Extract the [x, y] coordinate from the center of the cell holding the provided text.  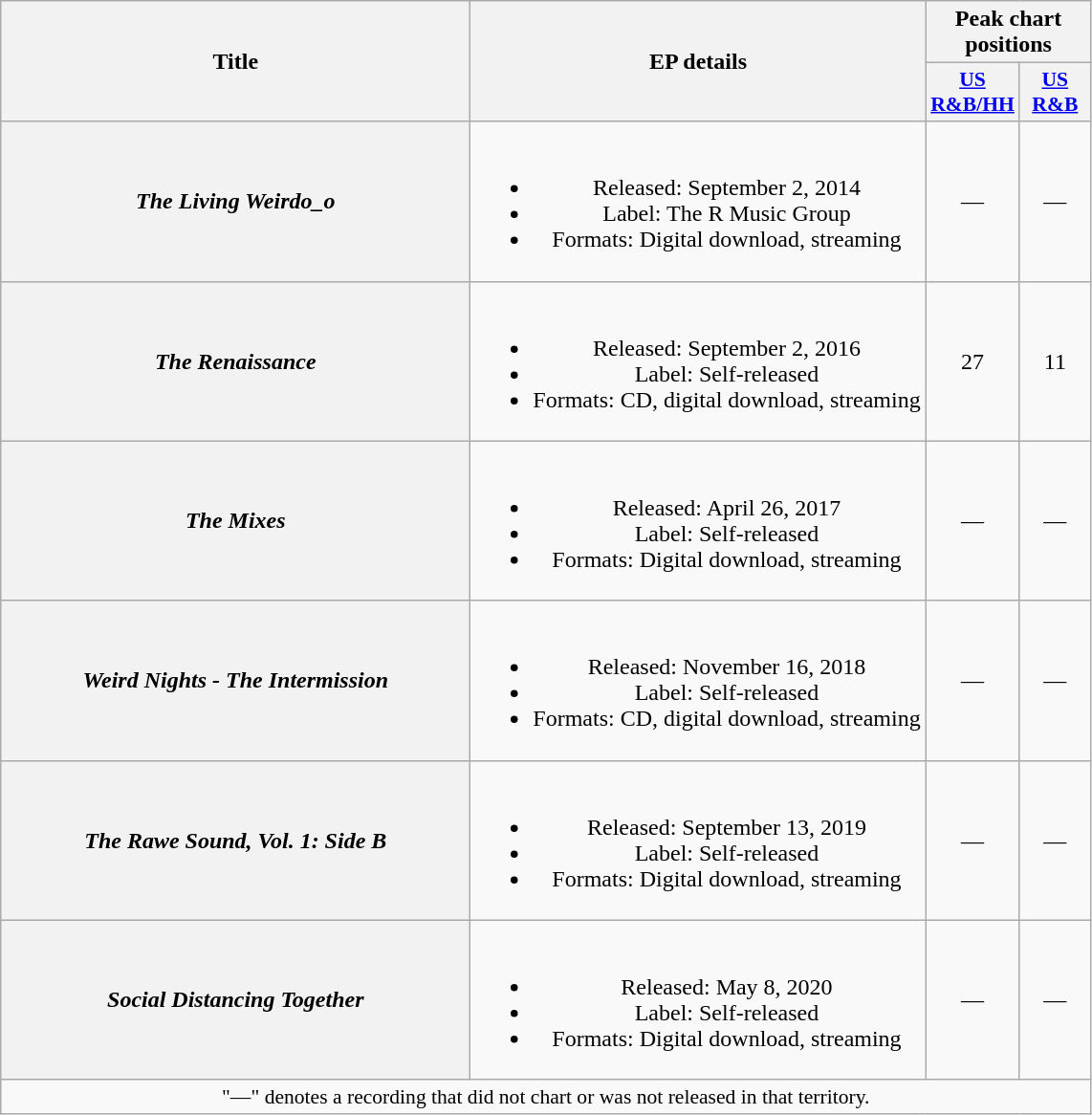
Released: September 2, 2014Label: The R Music GroupFormats: Digital download, streaming [698, 201]
Peak chart positions [1008, 33]
The Mixes [235, 520]
Title [235, 61]
Released: November 16, 2018Label: Self-releasedFormats: CD, digital download, streaming [698, 681]
Released: May 8, 2020Label: Self-releasedFormats: Digital download, streaming [698, 1000]
Weird Nights - The Intermission [235, 681]
The Renaissance [235, 361]
US R&B/HH [972, 92]
The Rawe Sound, Vol. 1: Side B [235, 840]
27 [972, 361]
Released: April 26, 2017Label: Self-releasedFormats: Digital download, streaming [698, 520]
Released: September 13, 2019Label: Self-releasedFormats: Digital download, streaming [698, 840]
Social Distancing Together [235, 1000]
"—" denotes a recording that did not chart or was not released in that territory. [546, 1097]
11 [1056, 361]
EP details [698, 61]
Released: September 2, 2016Label: Self-releasedFormats: CD, digital download, streaming [698, 361]
The Living Weirdo_o [235, 201]
US R&B [1056, 92]
